Provide the (X, Y) coordinate of the cell's center where the given text is located.  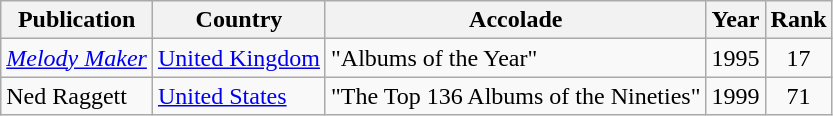
Accolade (516, 20)
Rank (798, 20)
1995 (736, 58)
Country (238, 20)
United Kingdom (238, 58)
17 (798, 58)
Year (736, 20)
Ned Raggett (77, 96)
Melody Maker (77, 58)
1999 (736, 96)
"The Top 136 Albums of the Nineties" (516, 96)
Publication (77, 20)
"Albums of the Year" (516, 58)
United States (238, 96)
71 (798, 96)
